Scan for the cell matching the given text and deliver its (X, Y) coordinate at center. 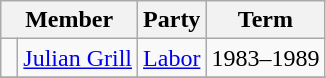
Member (70, 20)
Party (172, 20)
1983–1989 (266, 58)
Labor (172, 58)
Julian Grill (78, 58)
Term (266, 20)
